From the cell containing the given text, extract its center point as (x, y) coordinate. 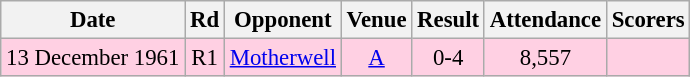
Venue (376, 20)
0-4 (448, 58)
Scorers (648, 20)
Result (448, 20)
Attendance (545, 20)
Date (93, 20)
Motherwell (282, 58)
R1 (205, 58)
Opponent (282, 20)
A (376, 58)
8,557 (545, 58)
Rd (205, 20)
13 December 1961 (93, 58)
